Find where the given text appears and provide that cell's center as [x, y] coordinate. 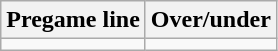
Pregame line [74, 20]
Over/under [210, 20]
